Search for the cell housing the specified text and yield its [x, y] center coordinate. 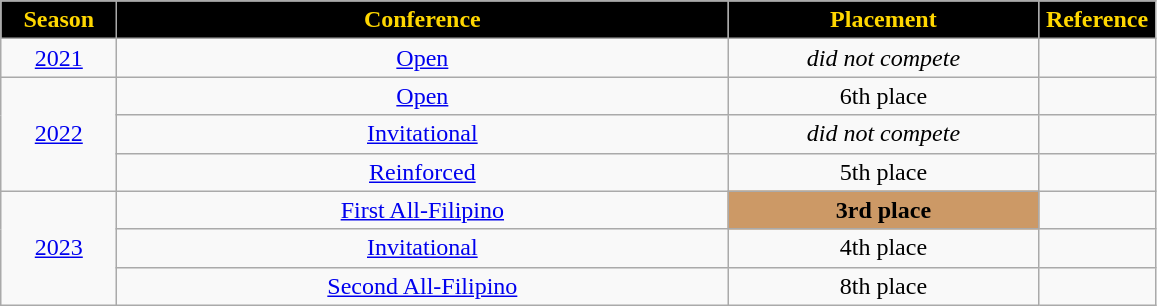
Placement [884, 20]
Reinforced [422, 172]
3rd place [884, 210]
Conference [422, 20]
2022 [59, 134]
4th place [884, 248]
2021 [59, 58]
6th place [884, 96]
5th place [884, 172]
Season [59, 20]
2023 [59, 248]
Second All-Filipino [422, 286]
Reference [1097, 20]
First All-Filipino [422, 210]
8th place [884, 286]
